Pinpoint the cell where the given text exists, returning its [X, Y] midpoint coordinate. 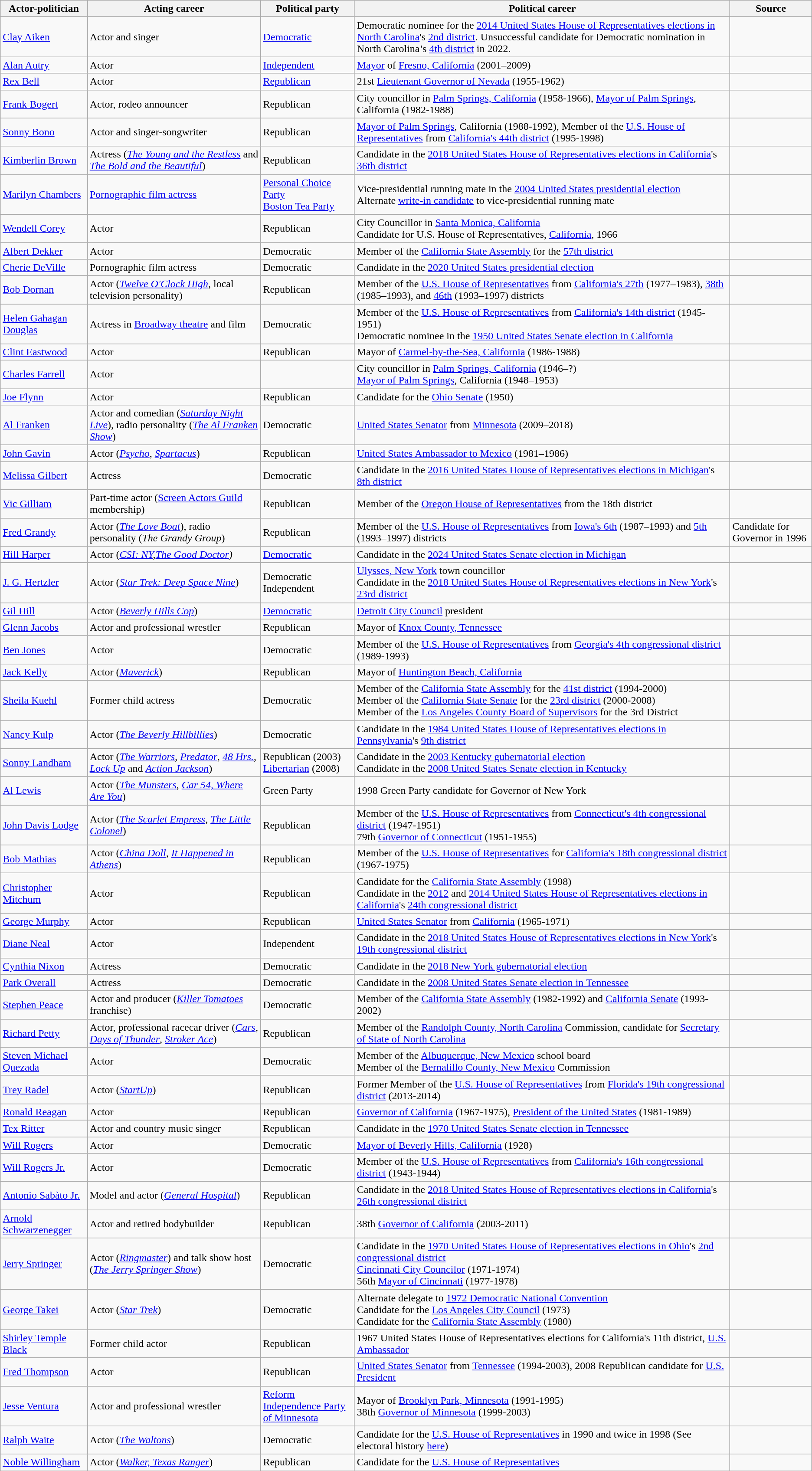
Actress (The Young and the Restless and The Bold and the Beautiful) [174, 161]
Mayor of Carmel-by-the-Sea, California (1986-1988) [542, 352]
Actor (Maverick) [174, 672]
Candidate for the U.S. House of Representatives in 1990 and twice in 1998 (See electoral history here) [542, 1440]
Actor (StartUp) [174, 1090]
Melissa Gilbert [44, 475]
Actor and country music singer [174, 1128]
Glenn Jacobs [44, 627]
Reform Independence Party of Minnesota [308, 1406]
Political career [542, 9]
Part-time actor (Screen Actors Guild membership) [174, 504]
Former child actress [174, 700]
Richard Petty [44, 1033]
Steven Michael Quezada [44, 1061]
Park Overall [44, 983]
Candidate in the 2018 United States House of Representatives elections in California's 26th congressional district [542, 1196]
Diane Neal [44, 944]
Member of the U.S. House of Representatives from Georgia's 4th congressional district (1989-1993) [542, 650]
Member of the Randolph County, North Carolina Commission, candidate for Secretary of State of North Carolina [542, 1033]
Republican (2003)Libertarian (2008) [308, 763]
Will Rogers Jr. [44, 1168]
Actor and producer (Killer Tomatoes franchise) [174, 1005]
Sonny Bono [44, 132]
United States Senator from Minnesota (2009–2018) [542, 425]
Actor (The Waltons) [174, 1440]
Candidate for the U.S. House of Representatives [542, 1462]
Jerry Springer [44, 1264]
DemocraticIndependent [308, 583]
United States Senator from Tennessee (1994-2003), 2008 Republican candidate for U.S. President [542, 1372]
Gil Hill [44, 611]
38th Governor of California (2003-2011) [542, 1224]
Member of the U.S. House of Representatives from Iowa's 6th (1987–1993) and 5th (1993–1997) districts [542, 532]
United States Senator from California (1965-1971) [542, 921]
Candidate in the 2008 United States Senate election in Tennessee [542, 983]
Actor and singer [174, 37]
Green Party [308, 791]
Mayor of Brooklyn Park, Minnesota (1991-1995)38th Governor of Minnesota (1999-2003) [542, 1406]
Arnold Schwarzenegger [44, 1224]
Actor and retired bodybuilder [174, 1224]
Tex Ritter [44, 1128]
Actor (The Love Boat), radio personality (The Grandy Group) [174, 532]
Ralph Waite [44, 1440]
Al Lewis [44, 791]
Ronald Reagan [44, 1112]
Member of the Albuquerque, New Mexico school boardMember of the Bernalillo County, New Mexico Commission [542, 1061]
Al Franken [44, 425]
Member of the U.S. House of Representatives from California's 27th (1977–1983), 38th (1985–1993), and 46th (1993–1997) districts [542, 290]
Fred Grandy [44, 532]
Governor of California (1967-1975), President of the United States (1981-1989) [542, 1112]
Former child actor [174, 1344]
Mayor of Huntington Beach, California [542, 672]
Actor (The Munsters, Car 54, Where Are You) [174, 791]
Vice-presidential running mate in the 2004 United States presidential electionAlternate write-in candidate to vice-presidential running mate [542, 194]
Personal Choice PartyBoston Tea Party [308, 194]
United States Ambassador to Mexico (1981–1986) [542, 453]
City Councillor in Santa Monica, CaliforniaCandidate for U.S. House of Representatives, California, 1966 [542, 228]
Actor, professional racecar driver (Cars, Days of Thunder, Stroker Ace) [174, 1033]
Stephen Peace [44, 1005]
Member of the U.S. House of Representatives from Connecticut's 4th congressional district (1947-1951)79th Governor of Connecticut (1951-1955) [542, 825]
Christopher Mitchum [44, 893]
City councillor in Palm Springs, California (1958-1966), Mayor of Palm Springs, California (1982-1988) [542, 104]
Member of the California State Assembly for the 57th district [542, 251]
George Takei [44, 1310]
Cherie DeVille [44, 267]
Candidate in the 1970 United States Senate election in Tennessee [542, 1128]
Marilyn Chambers [44, 194]
Actor (Star Trek) [174, 1310]
Member of the U.S. House of Representatives from California's 16th congressional district (1943-1944) [542, 1168]
Actor (The Warriors, Predator, 48 Hrs., Lock Up and Action Jackson) [174, 763]
Member of the Oregon House of Representatives from the 18th district [542, 504]
Acting career [174, 9]
Source [771, 9]
Member of the U.S. House of Representatives for California's 18th congressional district (1967-1975) [542, 859]
Kimberlin Brown [44, 161]
Candidate for the Ohio Senate (1950) [542, 397]
John Davis Lodge [44, 825]
Sonny Landham [44, 763]
Hill Harper [44, 554]
Actress in Broadway theatre and film [174, 324]
Candidate in the 2003 Kentucky gubernatorial electionCandidate in the 2008 United States Senate election in Kentucky [542, 763]
Actor and singer-songwriter [174, 132]
Candidate in the 2016 United States House of Representatives elections in Michigan's 8th district [542, 475]
Will Rogers [44, 1145]
Charles Farrell [44, 375]
John Gavin [44, 453]
Actor (Twelve O'Clock High, local television personality) [174, 290]
Actor (The Beverly Hillbillies) [174, 734]
Jack Kelly [44, 672]
Candidate for Governor in 1996 [771, 532]
J. G. Hertzler [44, 583]
Candidate in the 2018 United States House of Representatives elections in California's 36th district [542, 161]
Fred Thompson [44, 1372]
Actor (Ringmaster) and talk show host (The Jerry Springer Show) [174, 1264]
City councillor in Palm Springs, California (1946–?)Mayor of Palm Springs, California (1948–1953) [542, 375]
Actor and comedian (Saturday Night Live), radio personality (The Al Franken Show) [174, 425]
Actor (Psycho, Spartacus) [174, 453]
Trey Radel [44, 1090]
Ulysses, New York town councillorCandidate in the 2018 United States House of Representatives elections in New York's 23rd district [542, 583]
1998 Green Party candidate for Governor of New York [542, 791]
Mayor of Palm Springs, California (1988-1992), Member of the U.S. House of Representatives from California's 44th district (1995-1998) [542, 132]
Bob Dornan [44, 290]
Actor (Walker, Texas Ranger) [174, 1462]
Candidate in the 2024 United States Senate election in Michigan [542, 554]
Actor-politician [44, 9]
Vic Gilliam [44, 504]
Candidate in the 2018 United States House of Representatives elections in New York's 19th congressional district [542, 944]
Clint Eastwood [44, 352]
Mayor of Knox County, Tennessee [542, 627]
Actor (CSI: NY,The Good Doctor) [174, 554]
Noble Willingham [44, 1462]
Shirley Temple Black [44, 1344]
Wendell Corey [44, 228]
21st Lieutenant Governor of Nevada (1955-1962) [542, 82]
Antonio Sabàto Jr. [44, 1196]
Mayor of Beverly Hills, California (1928) [542, 1145]
Jesse Ventura [44, 1406]
Actor (Beverly Hills Cop) [174, 611]
Frank Bogert [44, 104]
Bob Mathias [44, 859]
Detroit City Council president [542, 611]
Actor (China Doll, It Happened in Athens) [174, 859]
Helen Gahagan Douglas [44, 324]
Candidate in the 1984 United States House of Representatives elections in Pennsylvania's 9th district [542, 734]
Nancy Kulp [44, 734]
Albert Dekker [44, 251]
Cynthia Nixon [44, 966]
Mayor of Fresno, California (2001–2009) [542, 65]
Clay Aiken [44, 37]
George Murphy [44, 921]
Political party [308, 9]
Actor (Star Trek: Deep Space Nine) [174, 583]
Member of the California State Assembly (1982-1992) and California Senate (1993-2002) [542, 1005]
Ben Jones [44, 650]
Candidate in the 2020 United States presidential election [542, 267]
Candidate in the 2018 New York gubernatorial election [542, 966]
Former Member of the U.S. House of Representatives from Florida's 19th congressional district (2013-2014) [542, 1090]
Actor (The Scarlet Empress, The Little Colonel) [174, 825]
Model and actor (General Hospital) [174, 1196]
Rex Bell [44, 82]
1967 United States House of Representatives elections for California's 11th district, U.S. Ambassador [542, 1344]
Joe Flynn [44, 397]
Alan Autry [44, 65]
Sheila Kuehl [44, 700]
Actor, rodeo announcer [174, 104]
